Search for the cell housing the specified text and yield its [X, Y] center coordinate. 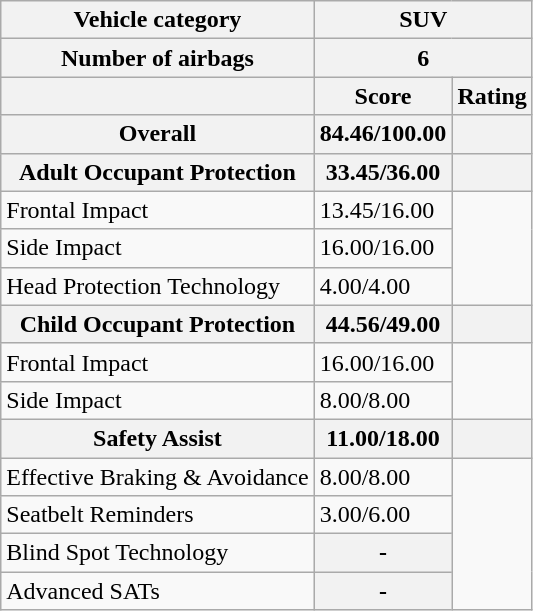
3.00/6.00 [383, 515]
Advanced SATs [158, 591]
Number of airbags [158, 58]
Child Occupant Protection [158, 324]
6 [423, 58]
33.45/36.00 [383, 172]
Blind Spot Technology [158, 553]
Effective Braking & Avoidance [158, 477]
Vehicle category [158, 20]
Rating [492, 96]
Overall [158, 134]
4.00/4.00 [383, 286]
11.00/18.00 [383, 438]
Adult Occupant Protection [158, 172]
Seatbelt Reminders [158, 515]
Score [383, 96]
13.45/16.00 [383, 210]
SUV [423, 20]
Head Protection Technology [158, 286]
44.56/49.00 [383, 324]
84.46/100.00 [383, 134]
Safety Assist [158, 438]
